Output the (X, Y) coordinate of the center of the cell containing the given text.  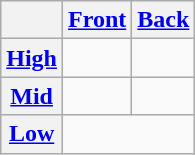
High (32, 58)
Back (164, 20)
Front (98, 20)
Low (32, 134)
Mid (32, 96)
